For the text-containing cell, return its midpoint in (x, y) coordinate format. 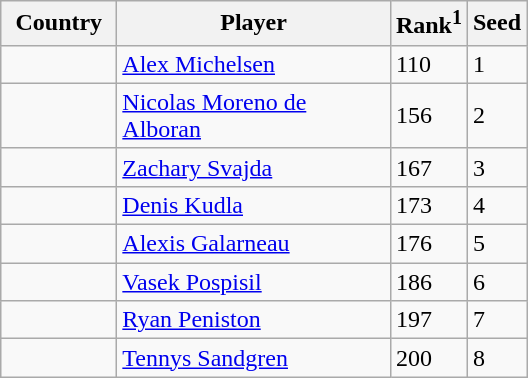
Alex Michelsen (254, 64)
186 (428, 282)
7 (496, 320)
Player (254, 24)
110 (428, 64)
156 (428, 116)
Alexis Galarneau (254, 244)
Rank1 (428, 24)
173 (428, 205)
Ryan Peniston (254, 320)
6 (496, 282)
8 (496, 358)
176 (428, 244)
Nicolas Moreno de Alboran (254, 116)
197 (428, 320)
Seed (496, 24)
Tennys Sandgren (254, 358)
1 (496, 64)
200 (428, 358)
2 (496, 116)
Vasek Pospisil (254, 282)
Country (59, 24)
167 (428, 167)
Zachary Svajda (254, 167)
4 (496, 205)
3 (496, 167)
5 (496, 244)
Denis Kudla (254, 205)
